Return the (X, Y) coordinate for the center point of the cell that contains the specified text.  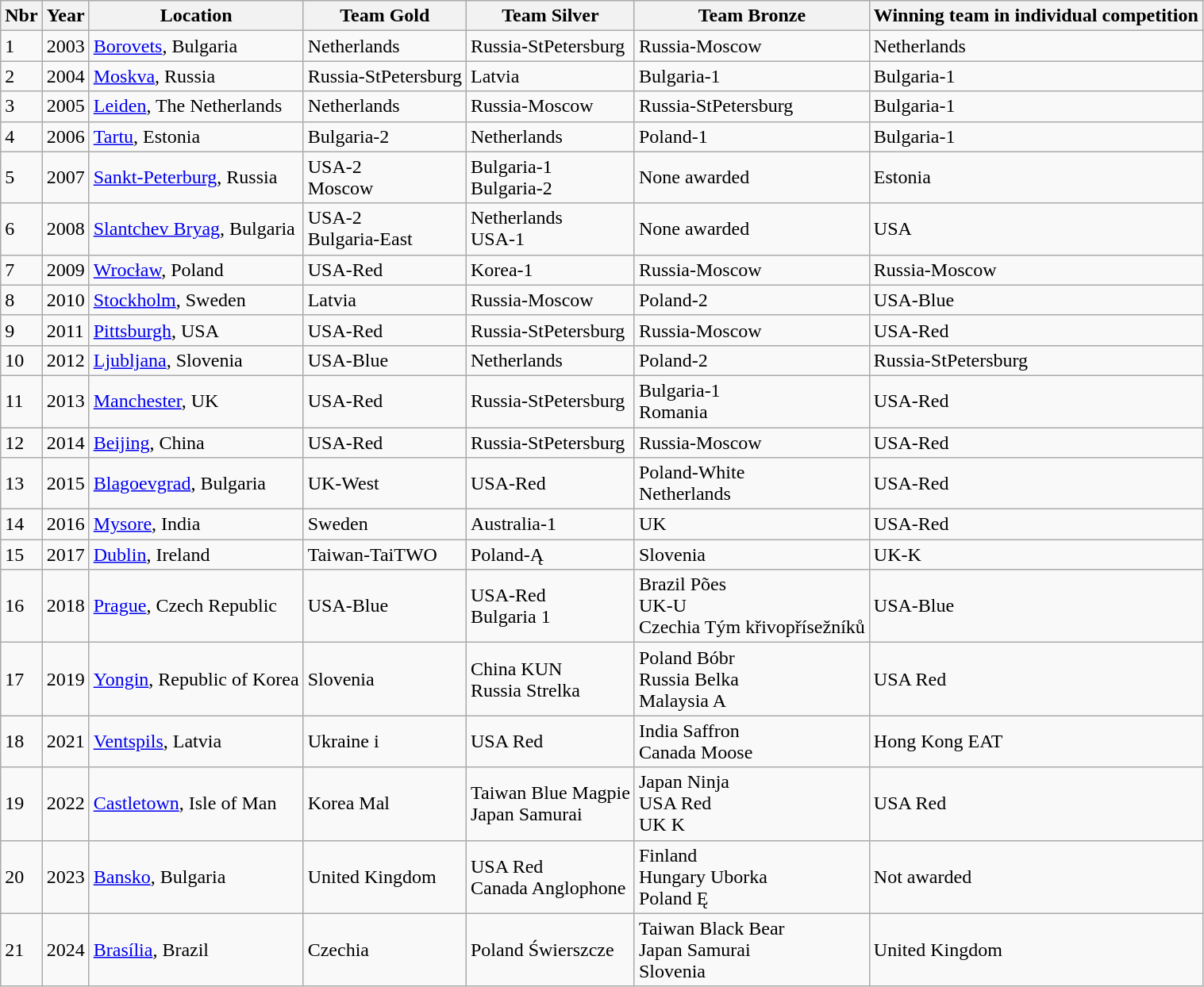
Prague, Czech Republic (196, 606)
7 (21, 270)
12 (21, 442)
USA (1036, 229)
8 (21, 300)
Ljubljana, Slovenia (196, 360)
21 (21, 950)
India Saffron Canada Moose (752, 741)
Brazil Pões UK-U Czechia Tým křivopřísežníků (752, 606)
11 (21, 401)
2024 (65, 950)
UK-K (1036, 555)
2023 (65, 877)
2010 (65, 300)
Bulgaria-1 Bulgaria-2 (550, 178)
Taiwan Black Bear Japan Samurai Slovenia (752, 950)
Team Bronze (752, 16)
19 (21, 804)
Czechia (384, 950)
Korea Mal (384, 804)
20 (21, 877)
2018 (65, 606)
USA-2 Bulgaria-East (384, 229)
UK (752, 524)
2005 (65, 106)
Year (65, 16)
6 (21, 229)
10 (21, 360)
Mysore, India (196, 524)
Moskva, Russia (196, 76)
Location (196, 16)
2011 (65, 330)
Team Gold (384, 16)
Estonia (1036, 178)
2004 (65, 76)
Taiwan Blue Magpie Japan Samurai (550, 804)
USA-Red Bulgaria 1 (550, 606)
Beijing, China (196, 442)
Wrocław, Poland (196, 270)
2009 (65, 270)
Bulgaria-2 (384, 136)
Pittsburgh, USA (196, 330)
Ventspils, Latvia (196, 741)
Tartu, Estonia (196, 136)
Poland-1 (752, 136)
UK-West (384, 484)
Finland Hungary Uborka Poland Ę (752, 877)
2022 (65, 804)
Poland Bóbr Russia Belka Malaysia A (752, 679)
4 (21, 136)
Blagoevgrad, Bulgaria (196, 484)
Team Silver (550, 16)
Poland-Ą (550, 555)
Poland Świerszcze (550, 950)
2006 (65, 136)
Manchester, UK (196, 401)
2012 (65, 360)
5 (21, 178)
2017 (65, 555)
2019 (65, 679)
2014 (65, 442)
Stockholm, Sweden (196, 300)
Borovets, Bulgaria (196, 46)
2015 (65, 484)
Winning team in individual competition (1036, 16)
18 (21, 741)
Yongin, Republic of Korea (196, 679)
2008 (65, 229)
Slantchev Bryag, Bulgaria (196, 229)
13 (21, 484)
Sankt-Peterburg, Russia (196, 178)
Poland-White Netherlands (752, 484)
15 (21, 555)
2007 (65, 178)
Castletown, Isle of Man (196, 804)
Not awarded (1036, 877)
Nbr (21, 16)
Australia-1 (550, 524)
Taiwan-TaiTWO (384, 555)
Netherlands USA-1 (550, 229)
USA-2 Moscow (384, 178)
1 (21, 46)
Bulgaria-1 Romania (752, 401)
14 (21, 524)
2016 (65, 524)
3 (21, 106)
Hong Kong EAT (1036, 741)
Leiden, The Netherlands (196, 106)
Ukraine і (384, 741)
17 (21, 679)
Japan Ninja USA Red UK K (752, 804)
9 (21, 330)
16 (21, 606)
Sweden (384, 524)
2021 (65, 741)
USA Red Canada Anglophone (550, 877)
Dublin, Ireland (196, 555)
China KUN Russia Strelka (550, 679)
2013 (65, 401)
2003 (65, 46)
Korea-1 (550, 270)
Brasília, Brazil (196, 950)
2 (21, 76)
Bansko, Bulgaria (196, 877)
